Locate the cell with the specified text and output its [x, y] center coordinate. 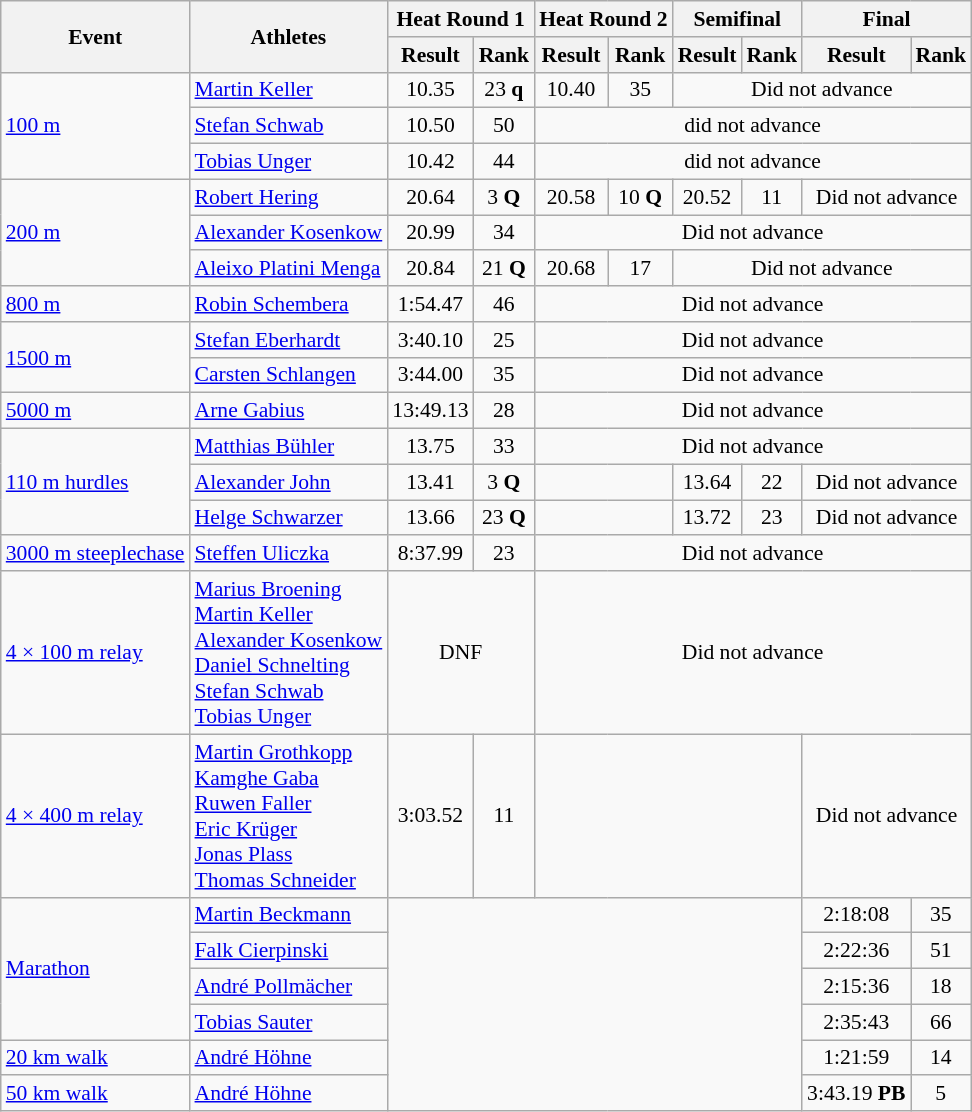
51 [940, 951]
13.66 [430, 518]
13.64 [708, 482]
100 m [96, 126]
DNF [460, 652]
20.52 [708, 197]
1500 m [96, 358]
Tobias Unger [289, 162]
Marius BroeningMartin KellerAlexander KosenkowDaniel SchneltingStefan SchwabTobias Unger [289, 652]
Matthias Bühler [289, 447]
28 [504, 411]
21 Q [504, 269]
10.40 [571, 90]
Robert Hering [289, 197]
Falk Cierpinski [289, 951]
Heat Round 1 [460, 19]
3:43.19 PB [856, 1094]
8:37.99 [430, 554]
Carsten Schlangen [289, 375]
Aleixo Platini Menga [289, 269]
Marathon [96, 968]
André Pollmächer [289, 987]
20.68 [571, 269]
22 [772, 482]
200 m [96, 232]
1:21:59 [856, 1058]
3000 m steeplechase [96, 554]
13.41 [430, 482]
13:49.13 [430, 411]
Alexander John [289, 482]
20.58 [571, 197]
Stefan Schwab [289, 126]
13.75 [430, 447]
23 q [504, 90]
33 [504, 447]
4 × 100 m relay [96, 652]
46 [504, 304]
5 [940, 1094]
Athletes [289, 36]
10.42 [430, 162]
20.99 [430, 233]
2:18:08 [856, 915]
23 Q [504, 518]
1:54.47 [430, 304]
13.72 [708, 518]
17 [640, 269]
Stefan Eberhardt [289, 340]
14 [940, 1058]
Heat Round 2 [603, 19]
Tobias Sauter [289, 1022]
Helge Schwarzer [289, 518]
10.50 [430, 126]
3:40.10 [430, 340]
Semifinal [738, 19]
Steffen Uliczka [289, 554]
Martin GrothkoppKamghe GabaRuwen FallerEric KrügerJonas PlassThomas Schneider [289, 816]
25 [504, 340]
20 km walk [96, 1058]
20.84 [430, 269]
18 [940, 987]
Alexander Kosenkow [289, 233]
Robin Schembera [289, 304]
34 [504, 233]
50 km walk [96, 1094]
44 [504, 162]
50 [504, 126]
2:22:36 [856, 951]
Final [886, 19]
2:15:36 [856, 987]
3:44.00 [430, 375]
10.35 [430, 90]
5000 m [96, 411]
110 m hurdles [96, 482]
4 × 400 m relay [96, 816]
66 [940, 1022]
Arne Gabius [289, 411]
10 Q [640, 197]
Martin Keller [289, 90]
2:35:43 [856, 1022]
800 m [96, 304]
3:03.52 [430, 816]
Event [96, 36]
20.64 [430, 197]
Martin Beckmann [289, 915]
